Output the [X, Y] coordinate of the center of the cell containing the given text.  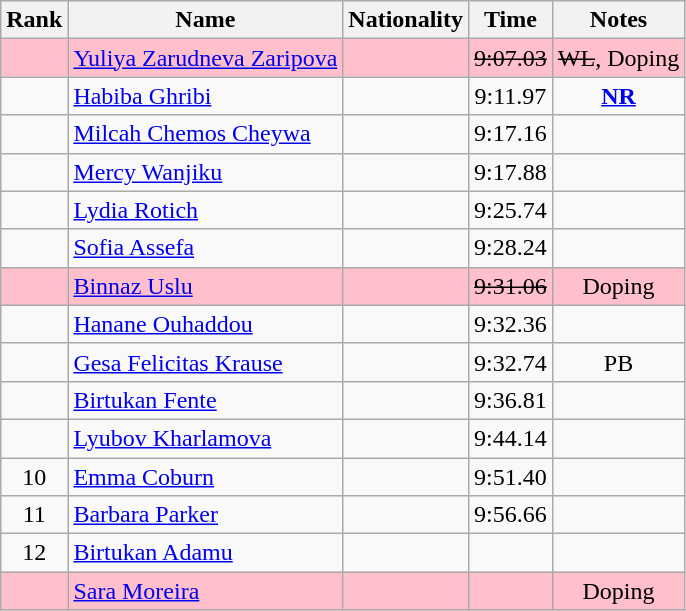
9:11.97 [511, 96]
9:17.88 [511, 172]
PB [618, 362]
Rank [34, 20]
Yuliya Zarudneva Zaripova [206, 58]
WL, Doping [618, 58]
Name [206, 20]
Notes [618, 20]
Birtukan Fente [206, 400]
Binnaz Uslu [206, 286]
9:36.81 [511, 400]
9:17.16 [511, 134]
Sara Moreira [206, 591]
Hanane Ouhaddou [206, 324]
Habiba Ghribi [206, 96]
Lydia Rotich [206, 210]
12 [34, 553]
Gesa Felicitas Krause [206, 362]
NR [618, 96]
9:32.74 [511, 362]
Milcah Chemos Cheywa [206, 134]
9:44.14 [511, 438]
Barbara Parker [206, 515]
Sofia Assefa [206, 248]
9:07.03 [511, 58]
Lyubov Kharlamova [206, 438]
9:31.06 [511, 286]
9:51.40 [511, 477]
Mercy Wanjiku [206, 172]
9:25.74 [511, 210]
Nationality [406, 20]
Time [511, 20]
Birtukan Adamu [206, 553]
11 [34, 515]
9:56.66 [511, 515]
9:32.36 [511, 324]
10 [34, 477]
9:28.24 [511, 248]
Emma Coburn [206, 477]
